Pinpoint the cell where the given text exists, returning its (x, y) midpoint coordinate. 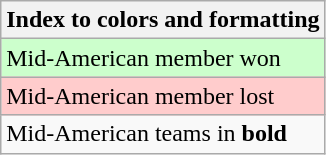
Mid-American teams in bold (163, 134)
Mid-American member lost (163, 96)
Mid-American member won (163, 58)
Index to colors and formatting (163, 20)
